Provide the (X, Y) coordinate of the cell's center where the given text is located.  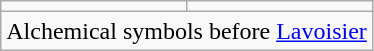
Alchemical symbols before Lavoisier (187, 31)
